Pinpoint the cell where the given text exists, returning its (X, Y) midpoint coordinate. 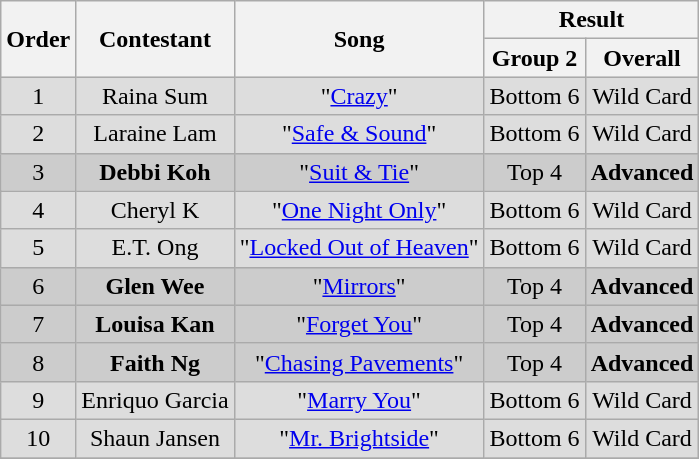
"Marry You" (359, 400)
4 (38, 210)
E.T. Ong (155, 248)
6 (38, 286)
"Suit & Tie" (359, 172)
Shaun Jansen (155, 438)
10 (38, 438)
"Locked Out of Heaven" (359, 248)
"Mr. Brightside" (359, 438)
7 (38, 324)
"Crazy" (359, 96)
Faith Ng (155, 362)
"Chasing Pavements" (359, 362)
Order (38, 39)
2 (38, 134)
5 (38, 248)
3 (38, 172)
"Forget You" (359, 324)
"Mirrors" (359, 286)
Cheryl K (155, 210)
Raina Sum (155, 96)
Enriquo Garcia (155, 400)
1 (38, 96)
Laraine Lam (155, 134)
Louisa Kan (155, 324)
Song (359, 39)
"Safe & Sound" (359, 134)
Group 2 (534, 58)
Debbi Koh (155, 172)
Overall (642, 58)
Glen Wee (155, 286)
8 (38, 362)
Result (592, 20)
Contestant (155, 39)
"One Night Only" (359, 210)
9 (38, 400)
